Pinpoint the cell where the given text exists, returning its [X, Y] midpoint coordinate. 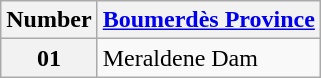
01 [49, 58]
Meraldene Dam [208, 58]
Number [49, 20]
Boumerdès Province [208, 20]
